Return (X, Y) of the center of cell containing provided text 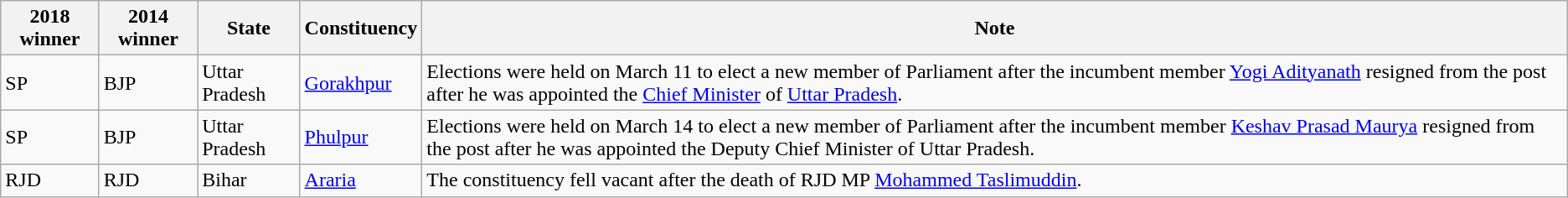
Bihar (249, 180)
Gorakhpur (361, 82)
The constituency fell vacant after the death of RJD MP Mohammed Taslimuddin. (995, 180)
Phulpur (361, 138)
State (249, 29)
Note (995, 29)
2018 winner (50, 29)
Constituency (361, 29)
Araria (361, 180)
2014 winner (147, 29)
